Detect which cell encompasses the target text, then output its [x, y] center coordinate. 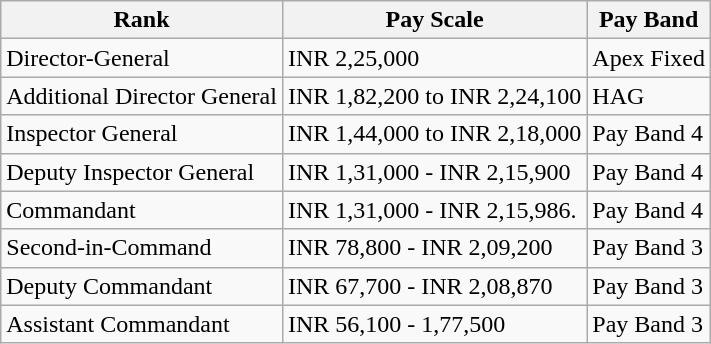
INR 78,800 - INR 2,09,200 [434, 248]
INR 2,25,000 [434, 58]
Deputy Inspector General [142, 172]
INR 1,82,200 to INR 2,24,100 [434, 96]
Inspector General [142, 134]
Apex Fixed [649, 58]
Pay Band [649, 20]
Assistant Commandant [142, 324]
INR 56,100 - 1,77,500 [434, 324]
Director-General [142, 58]
Additional Director General [142, 96]
Pay Scale [434, 20]
Deputy Commandant [142, 286]
HAG [649, 96]
INR 1,31,000 - INR 2,15,900 [434, 172]
Commandant [142, 210]
Rank [142, 20]
INR 1,44,000 to INR 2,18,000 [434, 134]
INR 1,31,000 - INR 2,15,986. [434, 210]
INR 67,700 - INR 2,08,870 [434, 286]
Second-in-Command [142, 248]
